Return [x, y] of the center of cell containing provided text 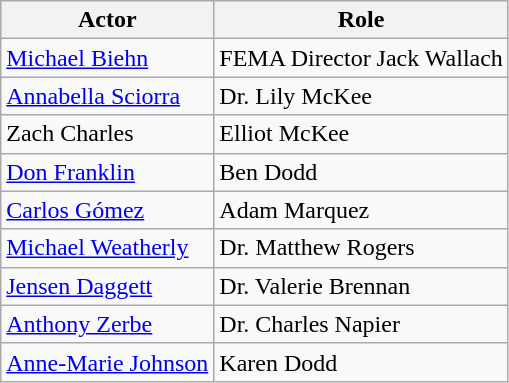
Dr. Charles Napier [362, 324]
Don Franklin [108, 172]
Zach Charles [108, 134]
Jensen Daggett [108, 286]
Adam Marquez [362, 210]
Elliot McKee [362, 134]
Annabella Sciorra [108, 96]
Karen Dodd [362, 362]
Actor [108, 20]
Anthony Zerbe [108, 324]
Carlos Gómez [108, 210]
Ben Dodd [362, 172]
Dr. Valerie Brennan [362, 286]
Dr. Lily McKee [362, 96]
FEMA Director Jack Wallach [362, 58]
Michael Weatherly [108, 248]
Dr. Matthew Rogers [362, 248]
Anne-Marie Johnson [108, 362]
Role [362, 20]
Michael Biehn [108, 58]
